Search for the cell housing the specified text and yield its (X, Y) center coordinate. 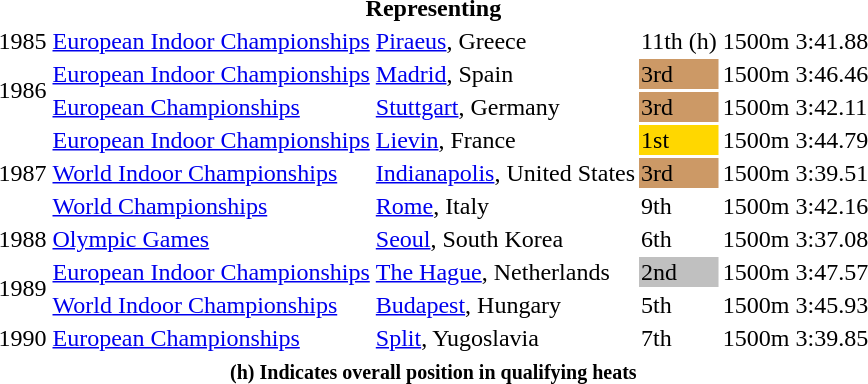
Rome, Italy (505, 206)
2nd (680, 272)
1st (680, 140)
7th (680, 338)
Lievin, France (505, 140)
Stuttgart, Germany (505, 107)
Seoul, South Korea (505, 239)
11th (h) (680, 41)
9th (680, 206)
The Hague, Netherlands (505, 272)
Budapest, Hungary (505, 305)
6th (680, 239)
5th (680, 305)
Piraeus, Greece (505, 41)
Indianapolis, United States (505, 173)
Split, Yugoslavia (505, 338)
Olympic Games (211, 239)
World Championships (211, 206)
Madrid, Spain (505, 74)
